For the text-containing cell, return its midpoint in [X, Y] coordinate format. 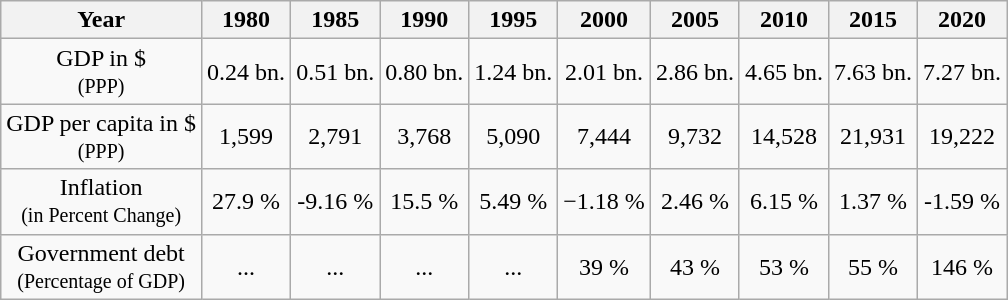
0.24 bn. [246, 72]
2.86 bn. [694, 72]
43 % [694, 266]
3,768 [424, 136]
1995 [514, 20]
-9.16 % [336, 202]
53 % [784, 266]
Year [102, 20]
-1.59 % [962, 202]
1.24 bn. [514, 72]
0.51 bn. [336, 72]
2015 [874, 20]
14,528 [784, 136]
2.01 bn. [604, 72]
2.46 % [694, 202]
−1.18 % [604, 202]
21,931 [874, 136]
55 % [874, 266]
6.15 % [784, 202]
9,732 [694, 136]
2020 [962, 20]
2,791 [336, 136]
146 % [962, 266]
7,444 [604, 136]
2005 [694, 20]
4.65 bn. [784, 72]
7.63 bn. [874, 72]
7.27 bn. [962, 72]
Inflation(in Percent Change) [102, 202]
19,222 [962, 136]
1985 [336, 20]
1980 [246, 20]
2010 [784, 20]
15.5 % [424, 202]
1,599 [246, 136]
GDP per capita in $(PPP) [102, 136]
1.37 % [874, 202]
0.80 bn. [424, 72]
GDP in $(PPP) [102, 72]
5,090 [514, 136]
39 % [604, 266]
Government debt(Percentage of GDP) [102, 266]
5.49 % [514, 202]
2000 [604, 20]
27.9 % [246, 202]
1990 [424, 20]
